Identify which cell holds the provided text, then report its [X, Y] central coordinate. 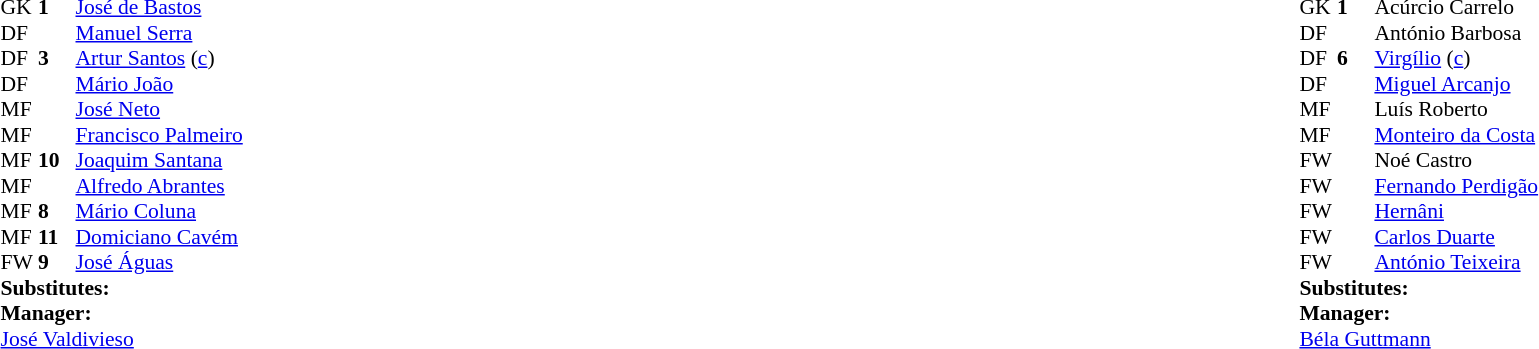
Mário Coluna [160, 211]
Joaquim Santana [160, 161]
Monteiro da Costa [1456, 135]
8 [57, 211]
Noé Castro [1456, 161]
10 [57, 161]
António Barbosa [1456, 33]
Alfredo Abrantes [160, 186]
Manuel Serra [160, 33]
Virgílio (c) [1456, 59]
José Neto [160, 109]
Fernando Perdigão [1456, 186]
3 [57, 59]
Mário João [160, 84]
Hernâni [1456, 211]
Francisco Palmeiro [160, 135]
Carlos Duarte [1456, 237]
9 [57, 263]
Domiciano Cavém [160, 237]
José Águas [160, 263]
Luís Roberto [1456, 109]
Miguel Arcanjo [1456, 84]
11 [57, 237]
António Teixeira [1456, 263]
Artur Santos (c) [160, 59]
6 [1356, 59]
